Determine the (X, Y) coordinate at the center of the cell enclosing the given text.  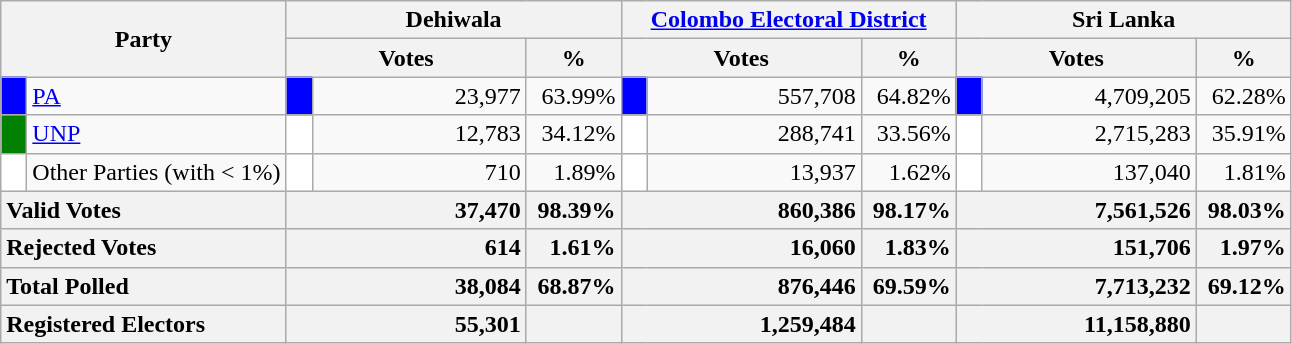
557,708 (754, 96)
710 (419, 172)
288,741 (754, 134)
Valid Votes (144, 210)
98.03% (1244, 210)
69.59% (908, 286)
55,301 (406, 324)
7,561,526 (1076, 210)
35.91% (1244, 134)
12,783 (419, 134)
1,259,484 (741, 324)
Other Parties (with < 1%) (156, 172)
Registered Electors (144, 324)
151,706 (1076, 248)
64.82% (908, 96)
Sri Lanka (1124, 20)
34.12% (574, 134)
1.89% (574, 172)
13,937 (754, 172)
614 (406, 248)
137,040 (1089, 172)
23,977 (419, 96)
Colombo Electoral District (788, 20)
11,158,880 (1076, 324)
69.12% (1244, 286)
Total Polled (144, 286)
16,060 (741, 248)
1.81% (1244, 172)
68.87% (574, 286)
Rejected Votes (144, 248)
37,470 (406, 210)
63.99% (574, 96)
860,386 (741, 210)
UNP (156, 134)
1.97% (1244, 248)
Party (144, 39)
1.61% (574, 248)
98.17% (908, 210)
1.83% (908, 248)
PA (156, 96)
33.56% (908, 134)
62.28% (1244, 96)
Dehiwala (454, 20)
876,446 (741, 286)
98.39% (574, 210)
1.62% (908, 172)
38,084 (406, 286)
7,713,232 (1076, 286)
4,709,205 (1089, 96)
2,715,283 (1089, 134)
